Determine the (X, Y) coordinate at the center of the cell enclosing the given text.  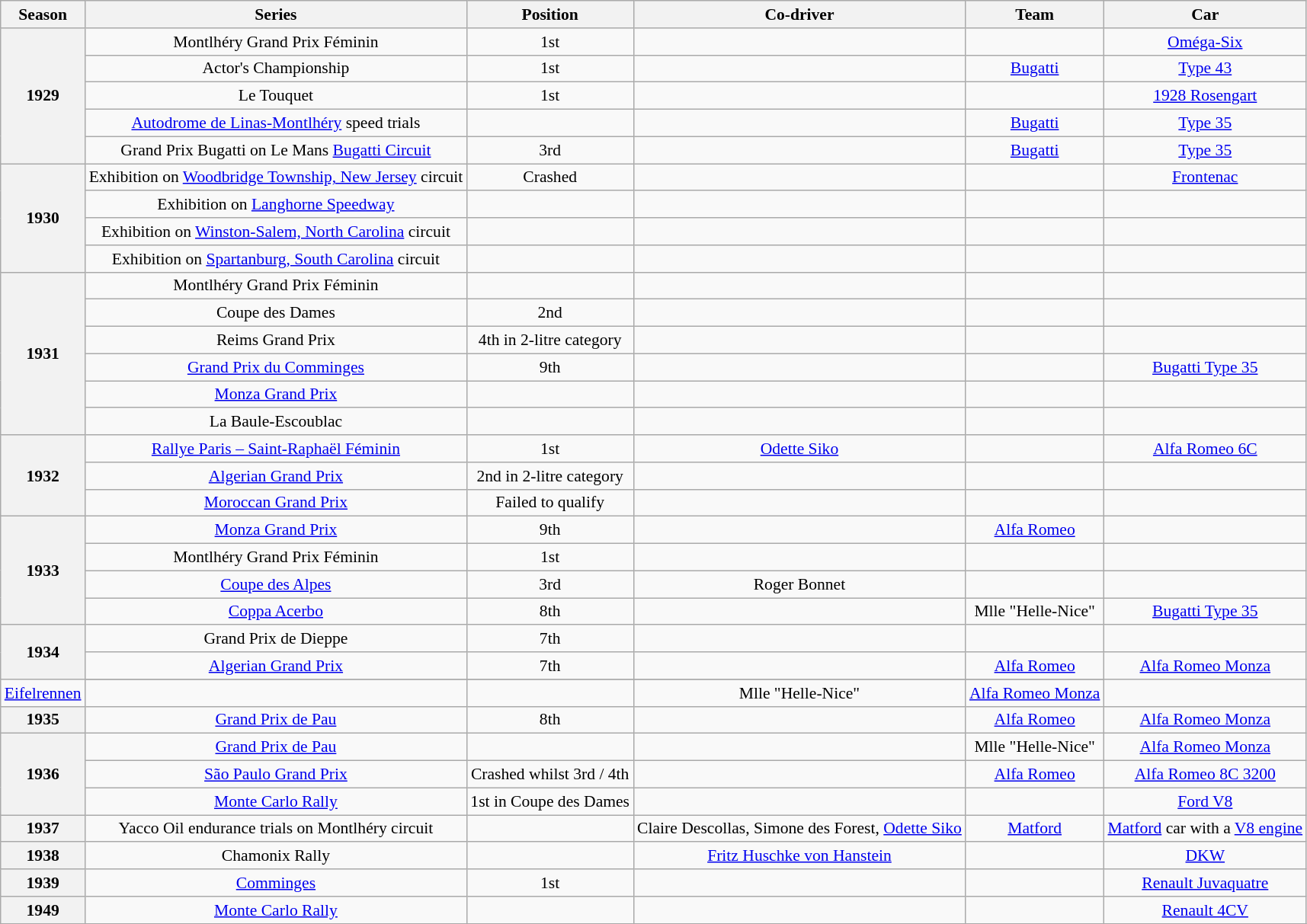
Team (1035, 14)
Position (550, 14)
Matford car with a V8 engine (1205, 829)
1932 (43, 475)
Roger Bonnet (799, 584)
Exhibition on Spartanburg, South Carolina circuit (276, 259)
2nd in 2-litre category (550, 476)
Odette Siko (799, 449)
Coupe des Dames (276, 313)
1938 (43, 856)
2nd (550, 313)
1935 (43, 720)
4th in 2-litre category (550, 341)
Reims Grand Prix (276, 341)
Crashed (550, 177)
Autodrome de Linas-Montlhéry speed trials (276, 123)
1936 (43, 774)
Grand Prix Bugatti on Le Mans Bugatti Circuit (276, 150)
Co-driver (799, 14)
Grand Prix de Dieppe (276, 639)
Claire Descollas, Simone des Forest, Odette Siko (799, 829)
DKW (1205, 856)
1931 (43, 353)
Comminges (276, 883)
Alfa Romeo 8C 3200 (1205, 775)
Exhibition on Langhorne Speedway (276, 205)
La Baule-Escoublac (276, 422)
1937 (43, 829)
Type 43 (1205, 69)
Le Touquet (276, 96)
Renault 4CV (1205, 910)
Eifelrennen (43, 693)
Ford V8 (1205, 801)
1st in Coupe des Dames (550, 801)
1934 (43, 652)
Fritz Huschke von Hanstein (799, 856)
Alfa Romeo 6C (1205, 449)
Coppa Acerbo (276, 612)
Renault Juvaquatre (1205, 883)
1933 (43, 571)
Coupe des Alpes (276, 584)
1928 Rosengart (1205, 96)
Series (276, 14)
Chamonix Rally (276, 856)
Car (1205, 14)
Matford (1035, 829)
Crashed whilst 3rd / 4th (550, 775)
Moroccan Grand Prix (276, 503)
Yacco Oil endurance trials on Montlhéry circuit (276, 829)
1939 (43, 883)
Failed to qualify (550, 503)
Actor's Championship (276, 69)
Frontenac (1205, 177)
Season (43, 14)
Rallye Paris – Saint-Raphaël Féminin (276, 449)
Grand Prix du Comminges (276, 367)
São Paulo Grand Prix (276, 775)
Exhibition on Winston-Salem, North Carolina circuit (276, 232)
Exhibition on Woodbridge Township, New Jersey circuit (276, 177)
1929 (43, 96)
1930 (43, 218)
1949 (43, 910)
Oméga-Six (1205, 42)
